Pinpoint the cell where the given text exists, returning its (x, y) midpoint coordinate. 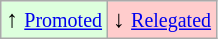
↓ Relegated (162, 20)
↑ Promoted (54, 20)
